Scan for the cell matching the given text and deliver its [X, Y] coordinate at center. 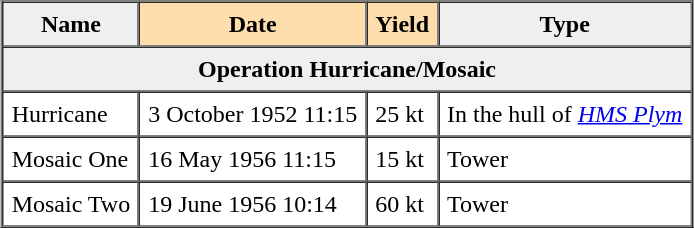
Yield [402, 24]
19 June 1956 10:14 [252, 204]
15 kt [402, 158]
60 kt [402, 204]
Type [564, 24]
Hurricane [72, 114]
Operation Hurricane/Mosaic [348, 68]
Name [72, 24]
Mosaic Two [72, 204]
3 October 1952 11:15 [252, 114]
In the hull of HMS Plym [564, 114]
Date [252, 24]
25 kt [402, 114]
Mosaic One [72, 158]
16 May 1956 11:15 [252, 158]
